Output the (X, Y) coordinate of the center of the cell containing the given text.  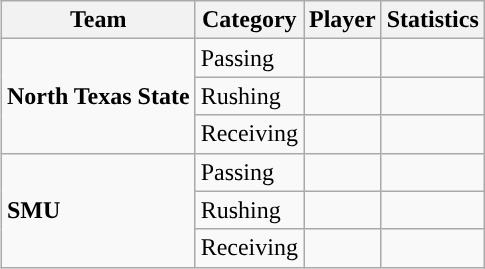
SMU (98, 210)
Player (343, 20)
Team (98, 20)
North Texas State (98, 96)
Category (249, 20)
Statistics (432, 20)
